From the cell containing the given text, extract its center point as (x, y) coordinate. 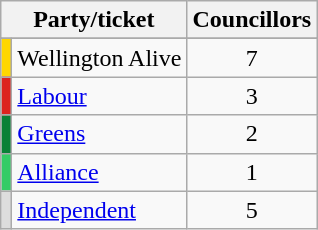
Councillors (252, 20)
3 (252, 96)
5 (252, 210)
1 (252, 172)
2 (252, 134)
Wellington Alive (100, 58)
Independent (100, 210)
Greens (100, 134)
7 (252, 58)
Alliance (100, 172)
Labour (100, 96)
Party/ticket (94, 20)
